Provide the (X, Y) coordinate of the cell's center where the given text is located.  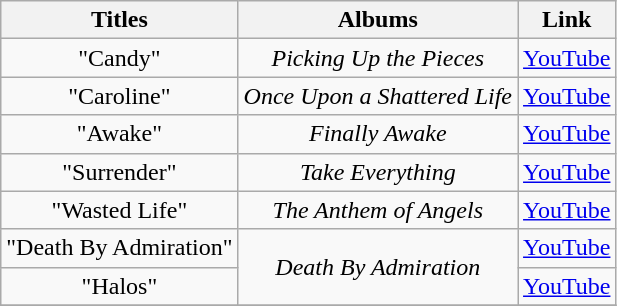
Death By Admiration (378, 267)
Albums (378, 20)
"Caroline" (120, 96)
Finally Awake (378, 134)
"Halos" (120, 286)
The Anthem of Angels (378, 210)
Link (567, 20)
"Candy" (120, 58)
"Surrender" (120, 172)
Take Everything (378, 172)
Once Upon a Shattered Life (378, 96)
"Awake" (120, 134)
"Wasted Life" (120, 210)
Picking Up the Pieces (378, 58)
"Death By Admiration" (120, 248)
Titles (120, 20)
